For the text-containing cell, return its midpoint in [X, Y] coordinate format. 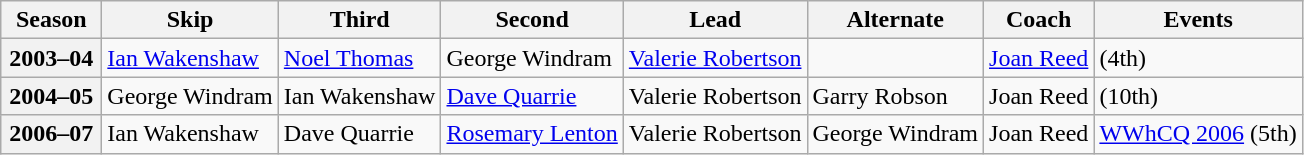
2006–07 [52, 134]
(4th) [1198, 58]
Skip [190, 20]
Coach [1039, 20]
Second [532, 20]
Alternate [896, 20]
(10th) [1198, 96]
Events [1198, 20]
Noel Thomas [360, 58]
Third [360, 20]
Rosemary Lenton [532, 134]
Season [52, 20]
WWhCQ 2006 (5th) [1198, 134]
Garry Robson [896, 96]
Lead [715, 20]
2003–04 [52, 58]
2004–05 [52, 96]
